Find where the given text appears and provide that cell's center as (X, Y) coordinate. 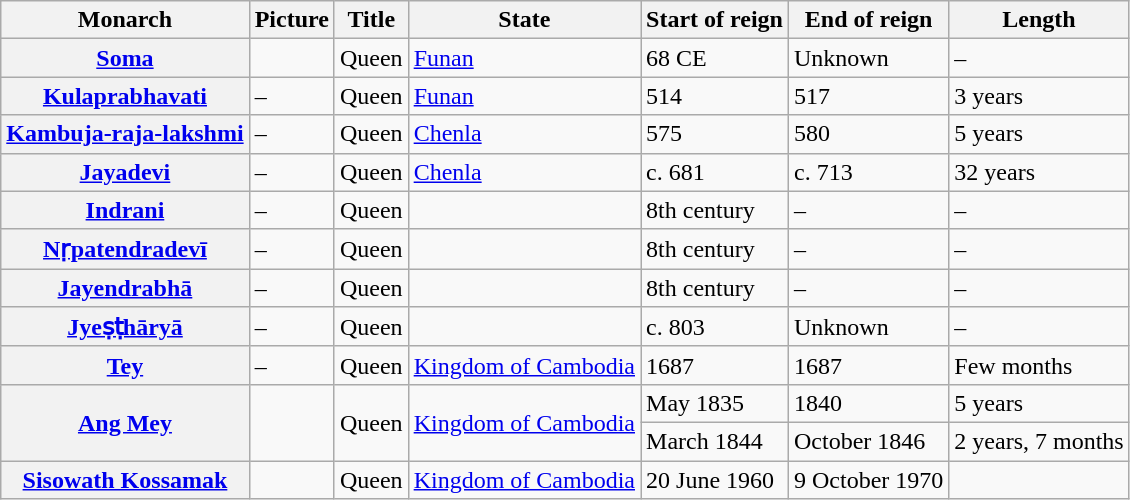
Nṛpatendradevī (125, 249)
Sisowath Kossamak (125, 479)
Soma (125, 58)
Kulaprabhavati (125, 96)
Ang Mey (125, 422)
Jayendrabhā (125, 288)
c. 803 (715, 327)
End of reign (868, 20)
Few months (1039, 365)
580 (868, 134)
Indrani (125, 210)
Start of reign (715, 20)
575 (715, 134)
20 June 1960 (715, 479)
1840 (868, 403)
32 years (1039, 172)
Title (371, 20)
Jyeṣṭhāryā (125, 327)
9 October 1970 (868, 479)
514 (715, 96)
c. 713 (868, 172)
68 CE (715, 58)
Kambuja-raja-lakshmi (125, 134)
Tey (125, 365)
c. 681 (715, 172)
Jayadevi (125, 172)
May 1835 (715, 403)
Picture (292, 20)
State (524, 20)
3 years (1039, 96)
March 1844 (715, 441)
Monarch (125, 20)
October 1846 (868, 441)
2 years, 7 months (1039, 441)
517 (868, 96)
Length (1039, 20)
